Search for the cell housing the specified text and yield its (x, y) center coordinate. 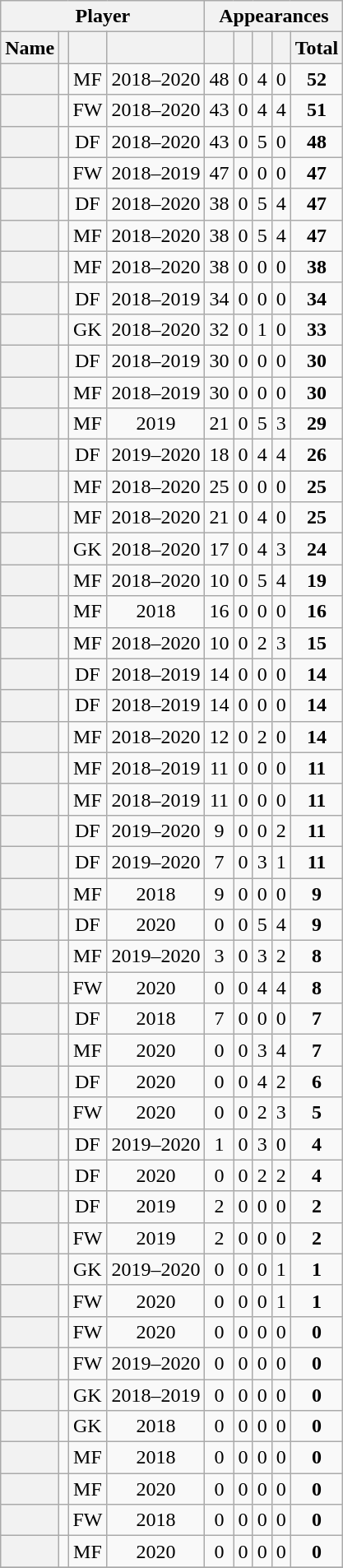
24 (317, 549)
32 (219, 329)
6 (317, 1082)
12 (219, 737)
19 (317, 580)
Total (317, 48)
Player (103, 16)
29 (317, 424)
52 (317, 79)
Name (30, 48)
26 (317, 455)
15 (317, 643)
51 (317, 110)
18 (219, 455)
17 (219, 549)
Appearances (274, 16)
33 (317, 329)
